Determine the [x, y] coordinate at the center of the cell enclosing the given text.  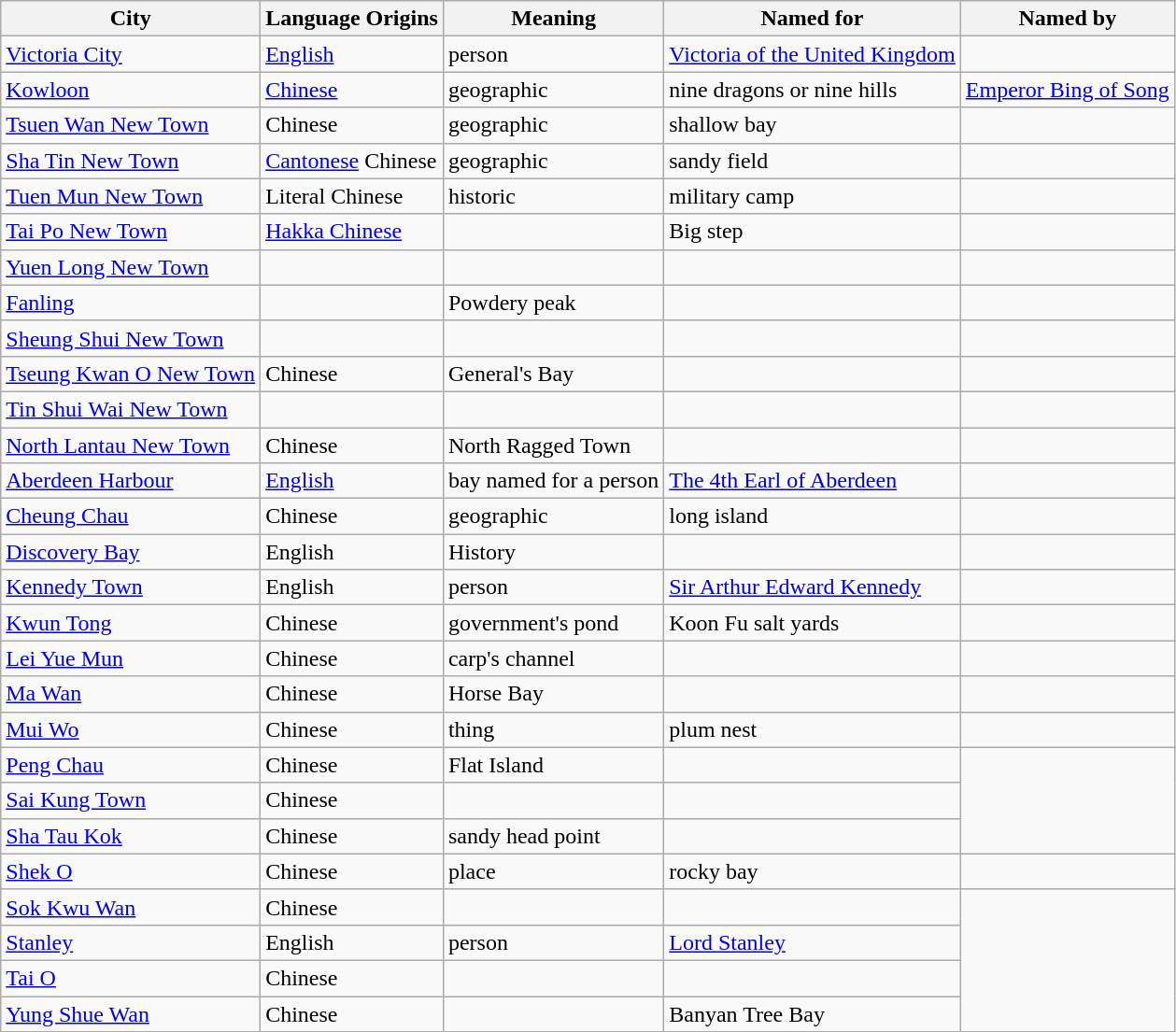
History [553, 552]
Aberdeen Harbour [131, 481]
military camp [813, 196]
Victoria City [131, 54]
government's pond [553, 623]
Big step [813, 232]
Tai Po New Town [131, 232]
Tsuen Wan New Town [131, 125]
bay named for a person [553, 481]
Stanley [131, 942]
Meaning [553, 19]
Literal Chinese [352, 196]
Tai O [131, 978]
The 4th Earl of Aberdeen [813, 481]
thing [553, 729]
Sir Arthur Edward Kennedy [813, 587]
Tseung Kwan O New Town [131, 374]
sandy head point [553, 836]
Flat Island [553, 765]
Language Origins [352, 19]
Lord Stanley [813, 942]
Yung Shue Wan [131, 1013]
Banyan Tree Bay [813, 1013]
Yuen Long New Town [131, 267]
Kwun Tong [131, 623]
Kennedy Town [131, 587]
Sha Tau Kok [131, 836]
North Lantau New Town [131, 445]
Mui Wo [131, 729]
Sai Kung Town [131, 800]
Named for [813, 19]
long island [813, 516]
plum nest [813, 729]
Named by [1067, 19]
Victoria of the United Kingdom [813, 54]
carp's channel [553, 658]
Powdery peak [553, 303]
rocky bay [813, 871]
nine dragons or nine hills [813, 90]
Horse Bay [553, 694]
place [553, 871]
Tuen Mun New Town [131, 196]
historic [553, 196]
sandy field [813, 161]
Peng Chau [131, 765]
Koon Fu salt yards [813, 623]
Ma Wan [131, 694]
Tin Shui Wai New Town [131, 409]
Hakka Chinese [352, 232]
North Ragged Town [553, 445]
Cheung Chau [131, 516]
Emperor Bing of Song [1067, 90]
Kowloon [131, 90]
Shek O [131, 871]
Cantonese Chinese [352, 161]
Sok Kwu Wan [131, 907]
Sha Tin New Town [131, 161]
Lei Yue Mun [131, 658]
Fanling [131, 303]
General's Bay [553, 374]
Sheung Shui New Town [131, 338]
City [131, 19]
Discovery Bay [131, 552]
shallow bay [813, 125]
